Scan for the cell matching the given text and deliver its (X, Y) coordinate at center. 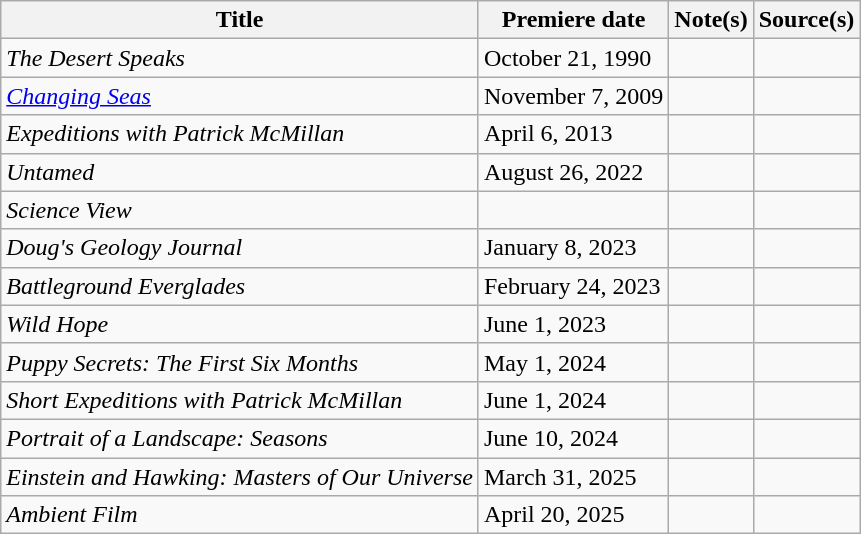
Ambient Film (240, 515)
Untamed (240, 172)
January 8, 2023 (573, 248)
May 1, 2024 (573, 362)
Science View (240, 210)
Title (240, 20)
June 10, 2024 (573, 438)
Portrait of a Landscape: Seasons (240, 438)
February 24, 2023 (573, 286)
Short Expeditions with Patrick McMillan (240, 400)
Einstein and Hawking: Masters of Our Universe (240, 477)
June 1, 2024 (573, 400)
Source(s) (806, 20)
Premiere date (573, 20)
April 20, 2025 (573, 515)
Puppy Secrets: The First Six Months (240, 362)
Doug's Geology Journal (240, 248)
Wild Hope (240, 324)
October 21, 1990 (573, 58)
June 1, 2023 (573, 324)
March 31, 2025 (573, 477)
Expeditions with Patrick McMillan (240, 134)
The Desert Speaks (240, 58)
April 6, 2013 (573, 134)
Note(s) (711, 20)
Changing Seas (240, 96)
August 26, 2022 (573, 172)
November 7, 2009 (573, 96)
Battleground Everglades (240, 286)
